Output the (x, y) coordinate of the center of the cell containing the given text.  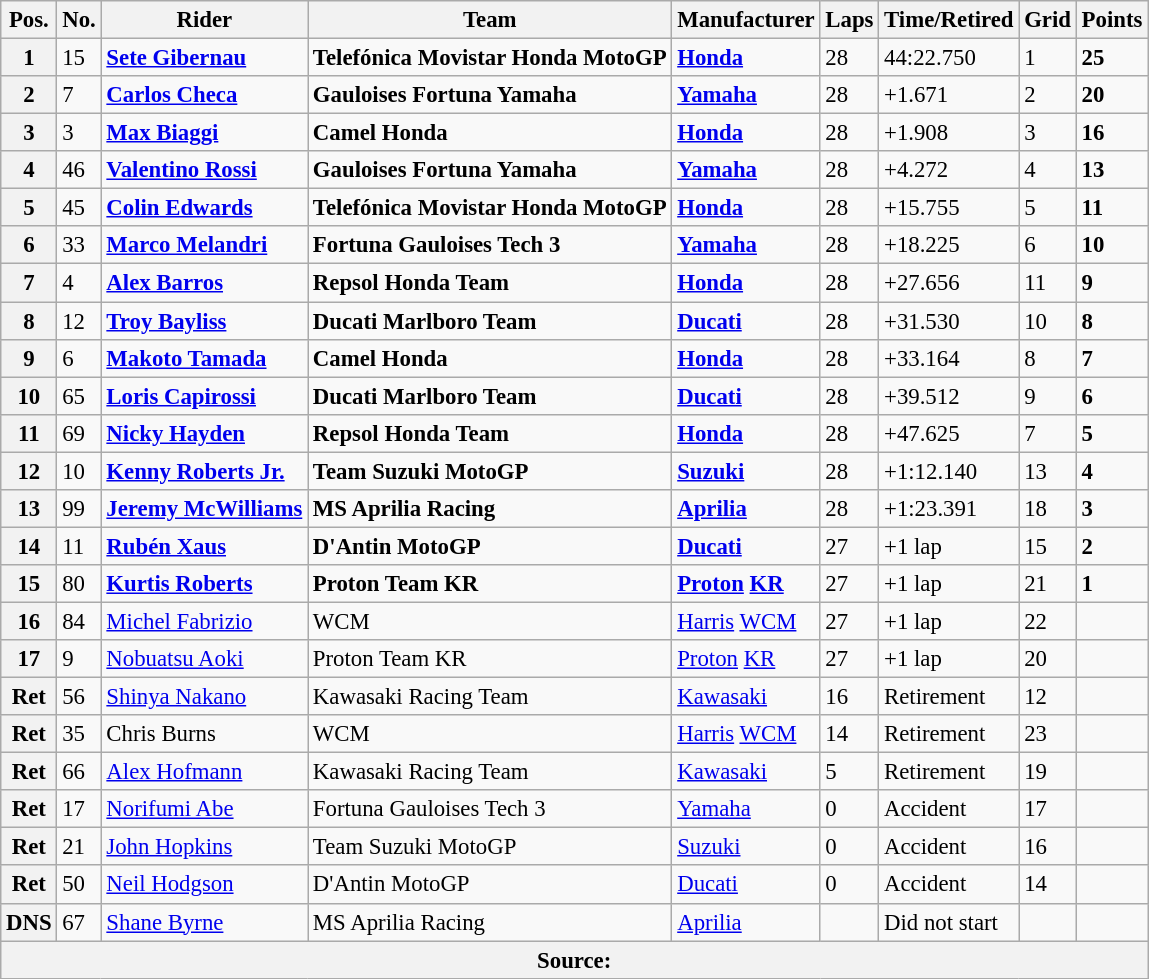
Jeremy McWilliams (204, 509)
Loris Capirossi (204, 396)
80 (79, 584)
+1.908 (949, 133)
66 (79, 772)
84 (79, 621)
25 (1112, 58)
Neil Hodgson (204, 885)
+18.225 (949, 245)
Valentino Rossi (204, 170)
+39.512 (949, 396)
Laps (850, 20)
35 (79, 734)
46 (79, 170)
Kenny Roberts Jr. (204, 471)
Time/Retired (949, 20)
19 (1048, 772)
DNS (29, 922)
John Hopkins (204, 847)
+33.164 (949, 358)
Alex Barros (204, 283)
67 (79, 922)
Source: (574, 960)
Makoto Tamada (204, 358)
Pos. (29, 20)
+27.656 (949, 283)
+47.625 (949, 433)
Manufacturer (746, 20)
+1.671 (949, 95)
Carlos Checa (204, 95)
Michel Fabrizio (204, 621)
Alex Hofmann (204, 772)
Troy Bayliss (204, 321)
Did not start (949, 922)
Shinya Nakano (204, 697)
33 (79, 245)
+4.272 (949, 170)
50 (79, 885)
Colin Edwards (204, 208)
+15.755 (949, 208)
Shane Byrne (204, 922)
Norifumi Abe (204, 809)
23 (1048, 734)
Team (490, 20)
44:22.750 (949, 58)
45 (79, 208)
65 (79, 396)
Kurtis Roberts (204, 584)
Sete Gibernau (204, 58)
Nicky Hayden (204, 433)
Nobuatsu Aoki (204, 659)
Max Biaggi (204, 133)
Grid (1048, 20)
No. (79, 20)
Marco Melandri (204, 245)
69 (79, 433)
22 (1048, 621)
56 (79, 697)
+1:23.391 (949, 509)
99 (79, 509)
Rider (204, 20)
Chris Burns (204, 734)
Points (1112, 20)
Rubén Xaus (204, 546)
18 (1048, 509)
+1:12.140 (949, 471)
+31.530 (949, 321)
